Output the (X, Y) coordinate of the center of the cell containing the given text.  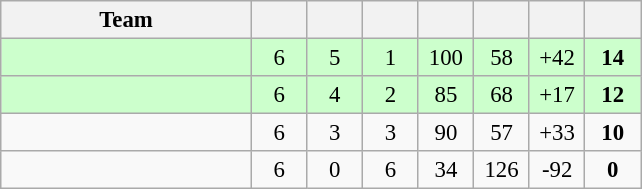
58 (502, 58)
68 (502, 95)
Team (126, 20)
10 (613, 133)
34 (446, 170)
12 (613, 95)
+17 (557, 95)
5 (335, 58)
90 (446, 133)
85 (446, 95)
1 (391, 58)
126 (502, 170)
14 (613, 58)
-92 (557, 170)
2 (391, 95)
4 (335, 95)
+33 (557, 133)
+42 (557, 58)
100 (446, 58)
57 (502, 133)
